Determine the [x, y] coordinate at the center of the cell enclosing the given text.  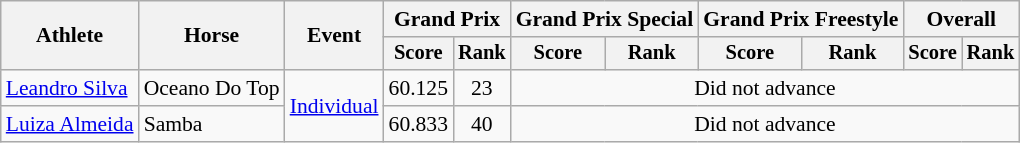
Oceano Do Top [212, 88]
23 [482, 88]
40 [482, 124]
Event [334, 36]
Overall [961, 19]
Grand Prix [448, 19]
Luiza Almeida [70, 124]
Grand Prix Freestyle [800, 19]
Leandro Silva [70, 88]
Horse [212, 36]
Individual [334, 106]
60.833 [418, 124]
Athlete [70, 36]
60.125 [418, 88]
Samba [212, 124]
Grand Prix Special [605, 19]
